Provide the (x, y) coordinate of the cell's center where the given text is located.  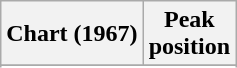
Chart (1967) (72, 34)
Peakposition (189, 34)
